Return [X, Y] of the center of cell containing provided text 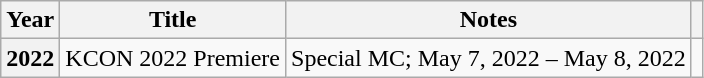
KCON 2022 Premiere [173, 58]
Year [30, 20]
Notes [489, 20]
Title [173, 20]
2022 [30, 58]
Special MC; May 7, 2022 – May 8, 2022 [489, 58]
